Find where the given text appears and provide that cell's center as (X, Y) coordinate. 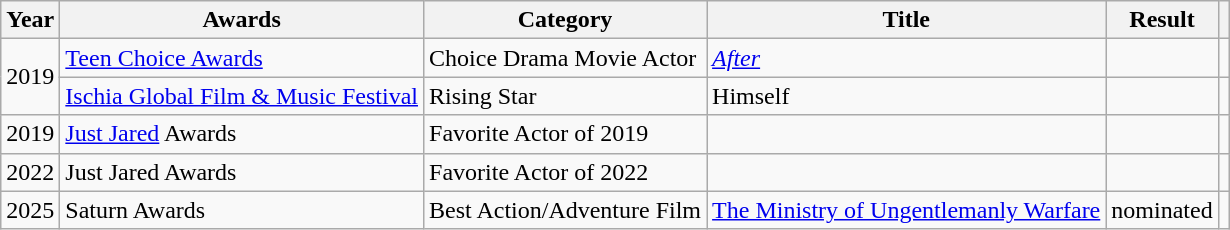
Category (566, 20)
Rising Star (566, 96)
Favorite Actor of 2019 (566, 134)
Year (30, 20)
Awards (242, 20)
nominated (1162, 210)
Saturn Awards (242, 210)
Himself (906, 96)
Favorite Actor of 2022 (566, 172)
Result (1162, 20)
2025 (30, 210)
Choice Drama Movie Actor (566, 58)
After (906, 58)
The Ministry of Ungentlemanly Warfare (906, 210)
Title (906, 20)
Best Action/Adventure Film (566, 210)
Ischia Global Film & Music Festival (242, 96)
2022 (30, 172)
Teen Choice Awards (242, 58)
